Return the (X, Y) coordinate for the center point of the cell that contains the specified text.  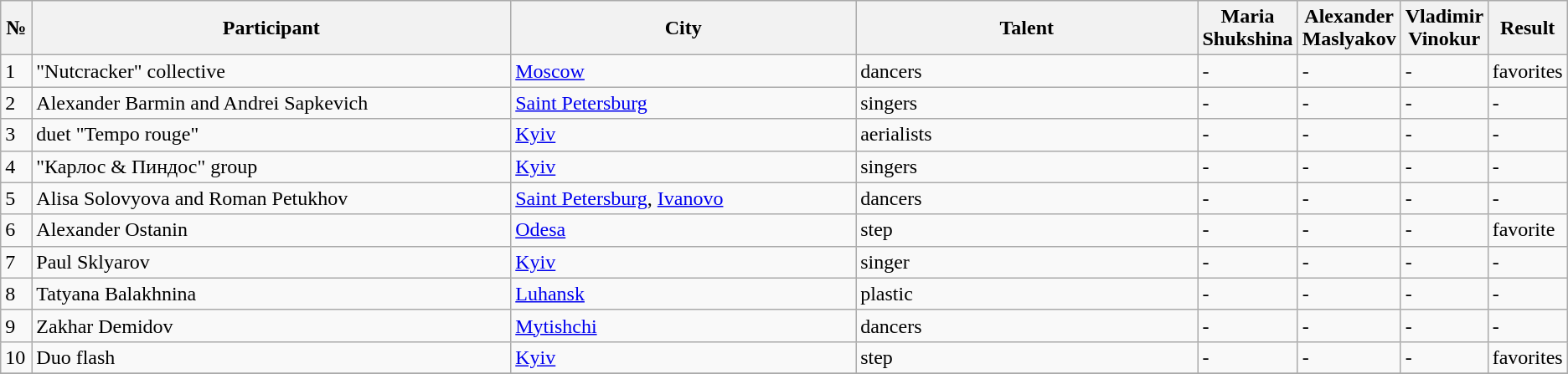
singer (1027, 262)
Duo flash (271, 357)
3 (17, 135)
Luhansk (683, 294)
2 (17, 103)
Zakhar Demidov (271, 325)
Alexander Barmin and Andrei Sapkevich (271, 103)
Mytishchi (683, 325)
1 (17, 71)
4 (17, 167)
Odesa (683, 230)
5 (17, 198)
Participant (271, 28)
№ (17, 28)
Moscow (683, 71)
plastic (1027, 294)
favorite (1528, 230)
duet "Tempo rouge" (271, 135)
6 (17, 230)
Result (1528, 28)
Maria Shukshina (1248, 28)
"Карлос & Пиндос" group (271, 167)
Saint Petersburg, Ivanovo (683, 198)
City (683, 28)
"Nutcracker" collective (271, 71)
9 (17, 325)
Vladimir Vinokur (1444, 28)
Alisa Solovyova and Roman Petukhov (271, 198)
Tatyana Balakhnina (271, 294)
7 (17, 262)
10 (17, 357)
8 (17, 294)
Talent (1027, 28)
aerialists (1027, 135)
Paul Sklyarov (271, 262)
Saint Petersburg (683, 103)
Alexander Ostanin (271, 230)
Alexander Maslyakov (1349, 28)
